Provide the (x, y) coordinate of the cell's center where the given text is located.  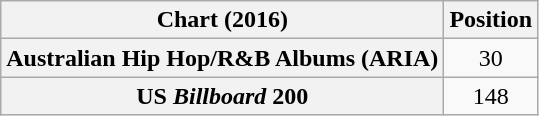
Chart (2016) (222, 20)
Position (491, 20)
148 (491, 96)
30 (491, 58)
US Billboard 200 (222, 96)
Australian Hip Hop/R&B Albums (ARIA) (222, 58)
